For the text-containing cell, return its midpoint in (x, y) coordinate format. 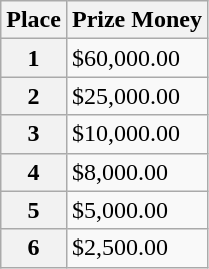
1 (34, 58)
$10,000.00 (136, 134)
$2,500.00 (136, 248)
$8,000.00 (136, 172)
$60,000.00 (136, 58)
3 (34, 134)
$5,000.00 (136, 210)
Prize Money (136, 20)
Place (34, 20)
6 (34, 248)
4 (34, 172)
5 (34, 210)
$25,000.00 (136, 96)
2 (34, 96)
